Return (x, y) of the center of cell containing provided text 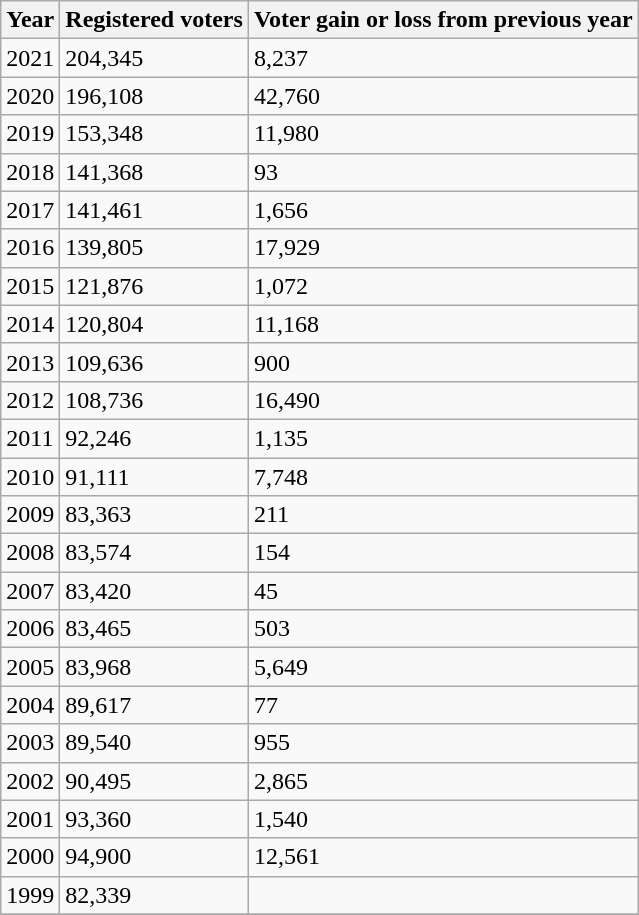
2015 (30, 286)
2002 (30, 781)
2006 (30, 629)
77 (443, 705)
2001 (30, 819)
89,617 (154, 705)
2017 (30, 210)
1,135 (443, 438)
16,490 (443, 400)
93 (443, 172)
12,561 (443, 857)
2,865 (443, 781)
2013 (30, 362)
83,363 (154, 515)
83,574 (154, 553)
2010 (30, 477)
93,360 (154, 819)
5,649 (443, 667)
90,495 (154, 781)
2021 (30, 58)
83,968 (154, 667)
89,540 (154, 743)
108,736 (154, 400)
121,876 (154, 286)
2011 (30, 438)
Registered voters (154, 20)
2007 (30, 591)
11,980 (443, 134)
154 (443, 553)
503 (443, 629)
Voter gain or loss from previous year (443, 20)
109,636 (154, 362)
2019 (30, 134)
42,760 (443, 96)
1,656 (443, 210)
2000 (30, 857)
2003 (30, 743)
2012 (30, 400)
2004 (30, 705)
11,168 (443, 324)
196,108 (154, 96)
91,111 (154, 477)
94,900 (154, 857)
2005 (30, 667)
82,339 (154, 895)
92,246 (154, 438)
900 (443, 362)
45 (443, 591)
Year (30, 20)
7,748 (443, 477)
2016 (30, 248)
2008 (30, 553)
2020 (30, 96)
2018 (30, 172)
8,237 (443, 58)
2014 (30, 324)
153,348 (154, 134)
139,805 (154, 248)
1,540 (443, 819)
141,461 (154, 210)
2009 (30, 515)
83,465 (154, 629)
211 (443, 515)
141,368 (154, 172)
1999 (30, 895)
1,072 (443, 286)
83,420 (154, 591)
17,929 (443, 248)
120,804 (154, 324)
204,345 (154, 58)
955 (443, 743)
